Return [X, Y] of the center of cell containing provided text 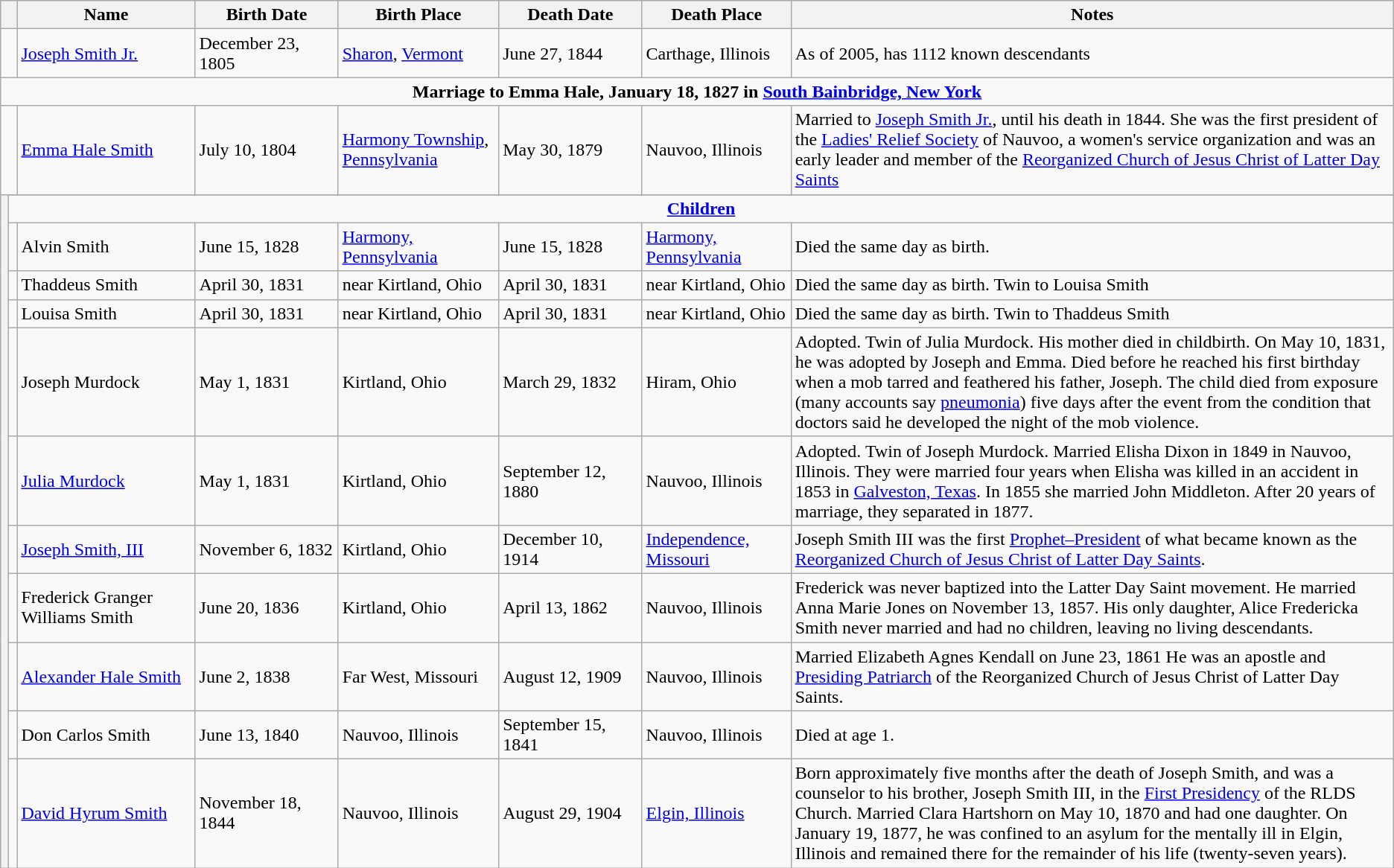
Died the same day as birth. Twin to Thaddeus Smith [1092, 313]
David Hyrum Smith [106, 814]
June 20, 1836 [267, 607]
December 10, 1914 [570, 549]
Thaddeus Smith [106, 285]
Death Date [570, 15]
Joseph Smith, III [106, 549]
Name [106, 15]
May 30, 1879 [570, 150]
June 13, 1840 [267, 735]
June 27, 1844 [570, 54]
June 2, 1838 [267, 676]
Died the same day as birth. [1092, 247]
Elgin, Illinois [716, 814]
Louisa Smith [106, 313]
August 29, 1904 [570, 814]
Joseph Murdock [106, 382]
March 29, 1832 [570, 382]
Harmony Township, Pennsylvania [418, 150]
Frederick Granger Williams Smith [106, 607]
September 15, 1841 [570, 735]
Death Place [716, 15]
Marriage to Emma Hale, January 18, 1827 in South Bainbridge, New York [697, 92]
Died at age 1. [1092, 735]
September 12, 1880 [570, 481]
Joseph Smith III was the first Prophet–President of what became known as the Reorganized Church of Jesus Christ of Latter Day Saints. [1092, 549]
November 6, 1832 [267, 549]
November 18, 1844 [267, 814]
Notes [1092, 15]
Died the same day as birth. Twin to Louisa Smith [1092, 285]
December 23, 1805 [267, 54]
July 10, 1804 [267, 150]
Emma Hale Smith [106, 150]
Independence, Missouri [716, 549]
As of 2005, has 1112 known descendants [1092, 54]
Alvin Smith [106, 247]
Joseph Smith Jr. [106, 54]
Birth Date [267, 15]
Birth Place [418, 15]
Far West, Missouri [418, 676]
August 12, 1909 [570, 676]
Alexander Hale Smith [106, 676]
April 13, 1862 [570, 607]
Julia Murdock [106, 481]
Sharon, Vermont [418, 54]
Hiram, Ohio [716, 382]
Children [701, 208]
Don Carlos Smith [106, 735]
Carthage, Illinois [716, 54]
